Return the [x, y] coordinate for the center point of the cell that contains the specified text.  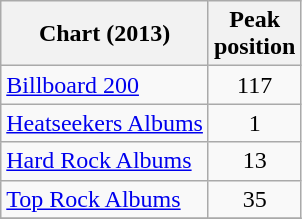
117 [254, 85]
1 [254, 123]
Billboard 200 [105, 85]
Chart (2013) [105, 34]
Top Rock Albums [105, 199]
Hard Rock Albums [105, 161]
Heatseekers Albums [105, 123]
13 [254, 161]
Peakposition [254, 34]
35 [254, 199]
